Find where the given text appears and provide that cell's center as [X, Y] coordinate. 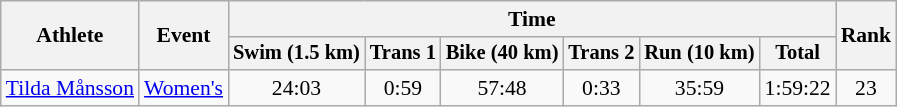
0:59 [403, 88]
Total [798, 54]
1:59:22 [798, 88]
Tilda Månsson [70, 88]
Time [532, 19]
24:03 [296, 88]
Women's [184, 88]
57:48 [502, 88]
35:59 [699, 88]
Trans 2 [601, 54]
23 [866, 88]
Run (10 km) [699, 54]
0:33 [601, 88]
Rank [866, 36]
Athlete [70, 36]
Bike (40 km) [502, 54]
Swim (1.5 km) [296, 54]
Trans 1 [403, 54]
Event [184, 36]
